Provide the [x, y] coordinate of the cell's center where the given text is located.  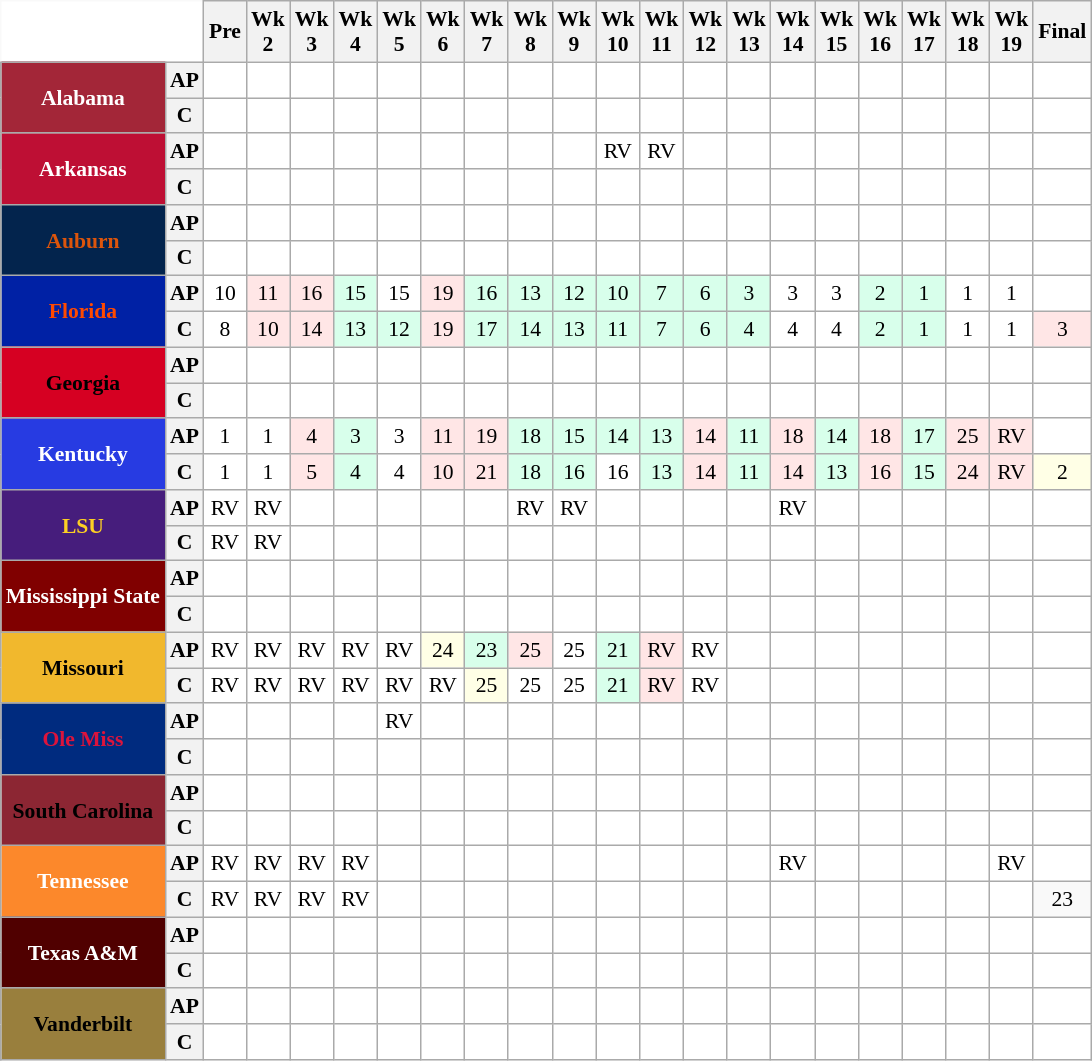
Tennessee [83, 882]
LSU [83, 526]
Arkansas [83, 170]
Ole Miss [83, 740]
Wk12 [705, 32]
Auburn [83, 240]
Wk4 [355, 32]
Pre [225, 32]
Florida [83, 312]
Wk14 [793, 32]
Wk16 [880, 32]
Georgia [83, 382]
Texas A&M [83, 952]
Alabama [83, 98]
Wk3 [312, 32]
Wk2 [268, 32]
Wk18 [968, 32]
Wk13 [749, 32]
Wk11 [662, 32]
Kentucky [83, 454]
Wk10 [618, 32]
South Carolina [83, 810]
Wk5 [399, 32]
Missouri [83, 668]
Wk7 [487, 32]
8 [225, 330]
Wk15 [837, 32]
Wk19 [1012, 32]
Final [1062, 32]
Wk9 [574, 32]
Vanderbilt [83, 1024]
Wk17 [924, 32]
5 [312, 472]
Wk8 [530, 32]
Wk6 [443, 32]
Mississippi State [83, 596]
